Detect which cell encompasses the target text, then output its (x, y) center coordinate. 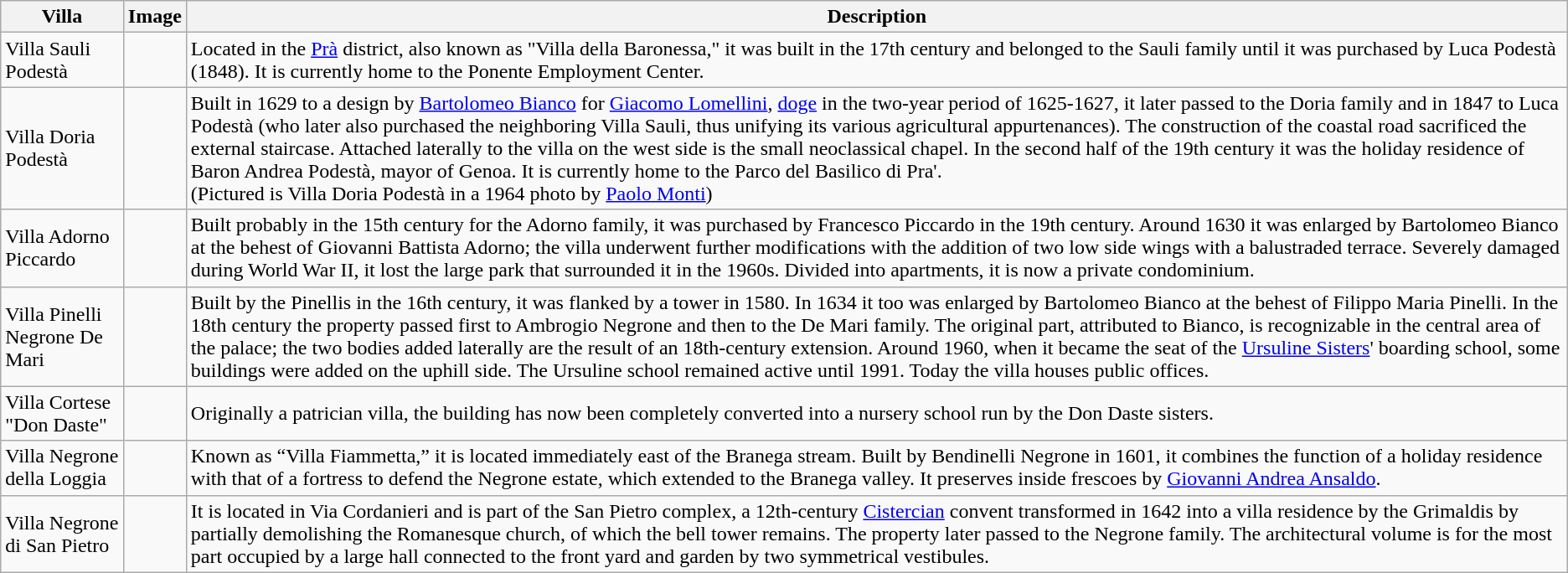
Villa Cortese "Don Daste" (62, 414)
Villa Sauli Podestà (62, 60)
Villa Adorno Piccardo (62, 248)
Villa Pinelli Negrone De Mari (62, 337)
Villa Doria Podestà (62, 148)
Villa Negrone della Loggia (62, 467)
Villa (62, 17)
Originally a patrician villa, the building has now been completely converted into a nursery school run by the Don Daste sisters. (876, 414)
Description (876, 17)
Image (154, 17)
Villa Negrone di San Pietro (62, 534)
